Detect which cell encompasses the target text, then output its (X, Y) center coordinate. 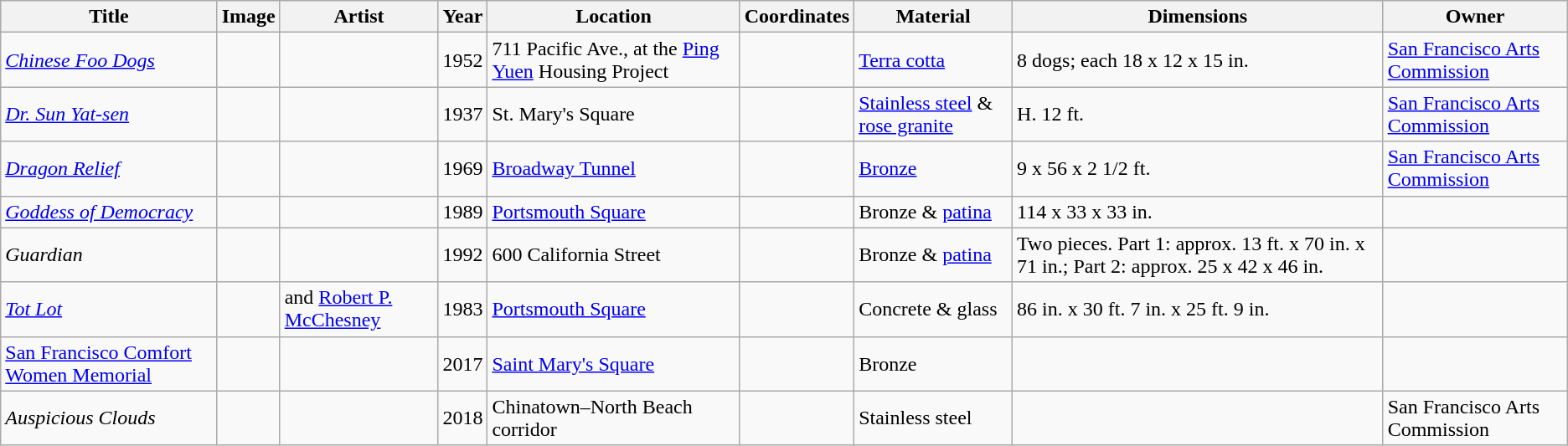
Stainless steel & rose granite (933, 114)
2017 (462, 363)
Image (248, 17)
Auspicious Clouds (109, 418)
1983 (462, 310)
Concrete & glass (933, 310)
Goddess of Democracy (109, 212)
1969 (462, 169)
9 x 56 x 2 1/2 ft. (1198, 169)
Two pieces. Part 1: approx. 13 ft. x 70 in. x 71 in.; Part 2: approx. 25 x 42 x 46 in. (1198, 254)
2018 (462, 418)
1992 (462, 254)
Guardian (109, 254)
Coordinates (797, 17)
1952 (462, 60)
Dragon Relief (109, 169)
H. 12 ft. (1198, 114)
Dr. Sun Yat-sen (109, 114)
Year (462, 17)
Chinatown–North Beach corridor (613, 418)
Tot Lot (109, 310)
Dimensions (1198, 17)
Chinese Foo Dogs (109, 60)
8 dogs; each 18 x 12 x 15 in. (1198, 60)
Location (613, 17)
Broadway Tunnel (613, 169)
1937 (462, 114)
San Francisco Comfort Women Memorial (109, 363)
86 in. x 30 ft. 7 in. x 25 ft. 9 in. (1198, 310)
Terra cotta (933, 60)
Saint Mary's Square (613, 363)
Title (109, 17)
600 California Street (613, 254)
Stainless steel (933, 418)
Material (933, 17)
1989 (462, 212)
Owner (1475, 17)
711 Pacific Ave., at the Ping Yuen Housing Project (613, 60)
Artist (358, 17)
St. Mary's Square (613, 114)
and Robert P. McChesney (358, 310)
114 x 33 x 33 in. (1198, 212)
